Extract the (X, Y) coordinate from the center of the cell holding the provided text.  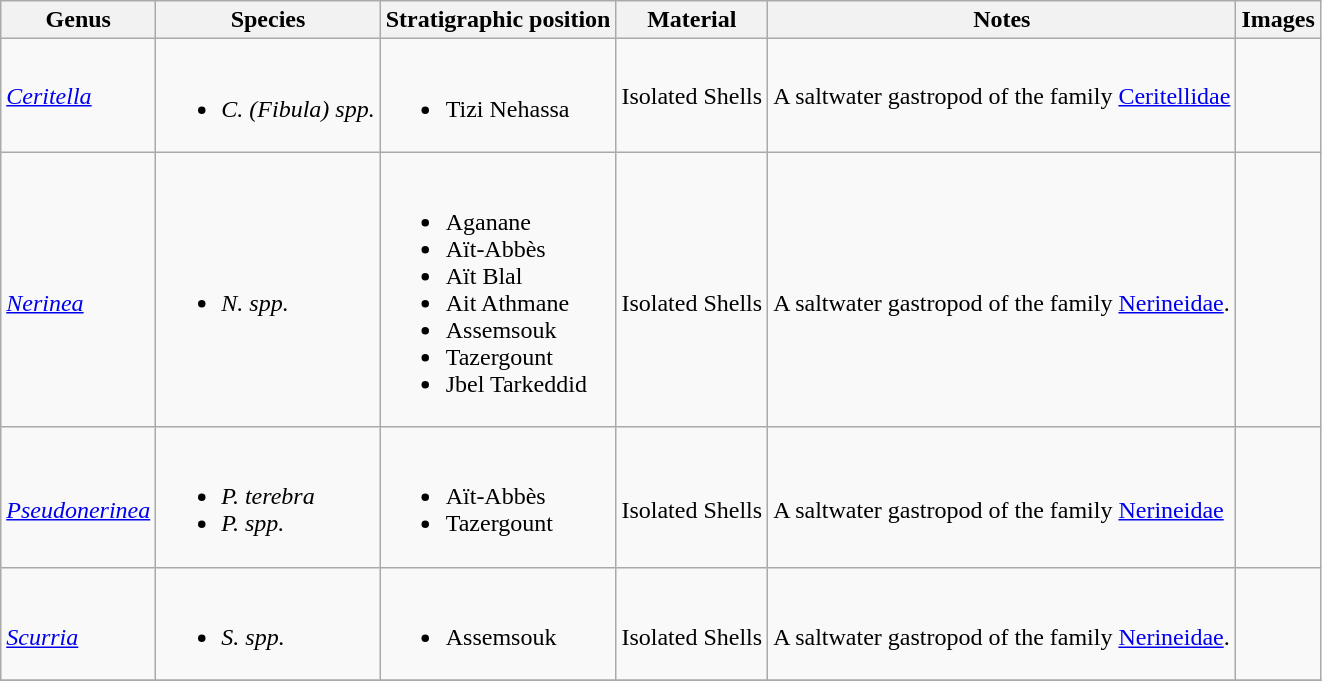
A saltwater gastropod of the family Ceritellidae (1002, 96)
Nerinea (78, 290)
Pseudonerinea (78, 497)
Assemsouk (498, 624)
Material (692, 20)
Genus (78, 20)
Aït-AbbèsTazergount (498, 497)
N. spp. (268, 290)
S. spp. (268, 624)
Species (268, 20)
A saltwater gastropod of the family Nerineidae (1002, 497)
P. terebraP. spp. (268, 497)
Scurria (78, 624)
Stratigraphic position (498, 20)
Notes (1002, 20)
Tizi Nehassa (498, 96)
C. (Fibula) spp. (268, 96)
Images (1278, 20)
Ceritella (78, 96)
AgananeAït-AbbèsAït BlalAit AthmaneAssemsoukTazergountJbel Tarkeddid (498, 290)
